Locate the cell with the specified text and output its [X, Y] center coordinate. 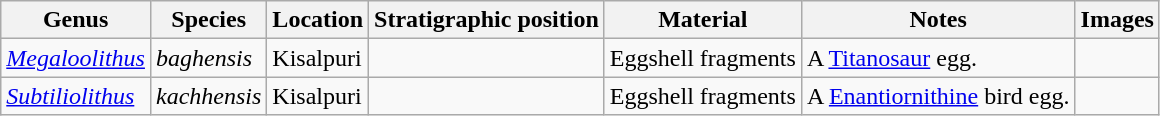
Material [702, 20]
Genus [76, 20]
A Titanosaur egg. [938, 58]
baghensis [208, 58]
Location [318, 20]
Megaloolithus [76, 58]
Stratigraphic position [487, 20]
Images [1117, 20]
A Enantiornithine bird egg. [938, 96]
Subtiliolithus [76, 96]
kachhensis [208, 96]
Notes [938, 20]
Species [208, 20]
